For the text-containing cell, return its midpoint in [x, y] coordinate format. 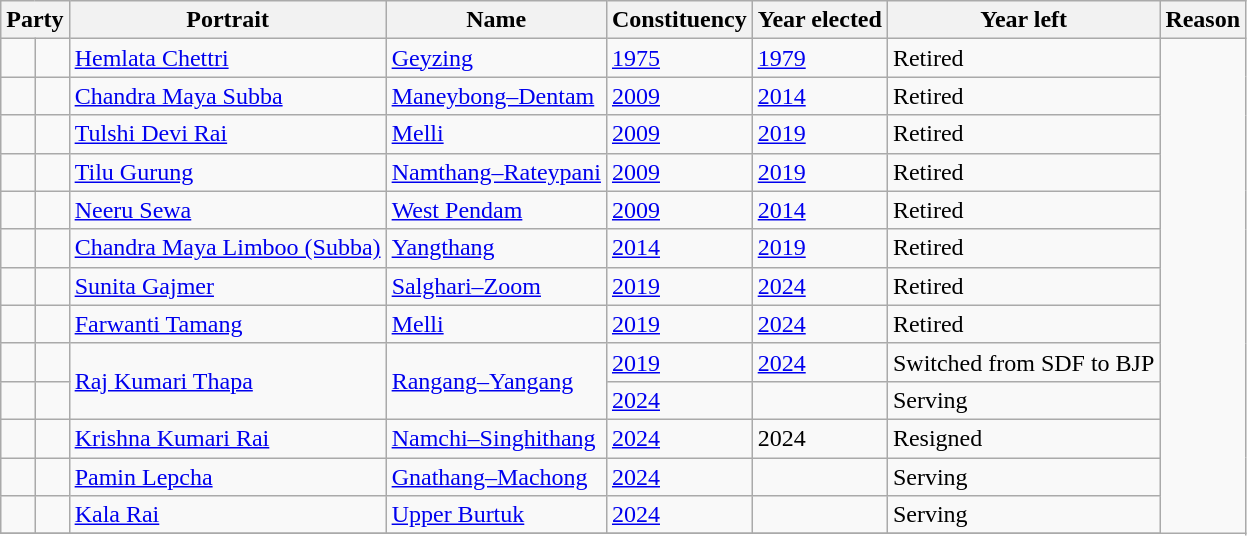
Name [496, 20]
Tilu Gurung [228, 172]
Krishna Kumari Rai [228, 438]
Kala Rai [228, 515]
Chandra Maya Limboo (Subba) [228, 248]
Party [35, 20]
Geyzing [496, 58]
1975 [679, 58]
Chandra Maya Subba [228, 96]
Reason [1203, 20]
West Pendam [496, 210]
Maneybong–Dentam [496, 96]
Switched from SDF to BJP [1023, 362]
Sunita Gajmer [228, 286]
Namthang–Rateypani [496, 172]
Raj Kumari Thapa [228, 381]
Neeru Sewa [228, 210]
Salghari–Zoom [496, 286]
Portrait [228, 20]
Gnathang–Machong [496, 477]
Resigned [1023, 438]
Constituency [679, 20]
Year left [1023, 20]
Tulshi Devi Rai [228, 134]
Yangthang [496, 248]
Hemlata Chettri [228, 58]
Year elected [820, 20]
Namchi–Singhithang [496, 438]
Farwanti Tamang [228, 324]
Pamin Lepcha [228, 477]
1979 [820, 58]
Rangang–Yangang [496, 381]
Upper Burtuk [496, 515]
